Capture the cell that displays the provided text and extract its (X, Y) central coordinate. 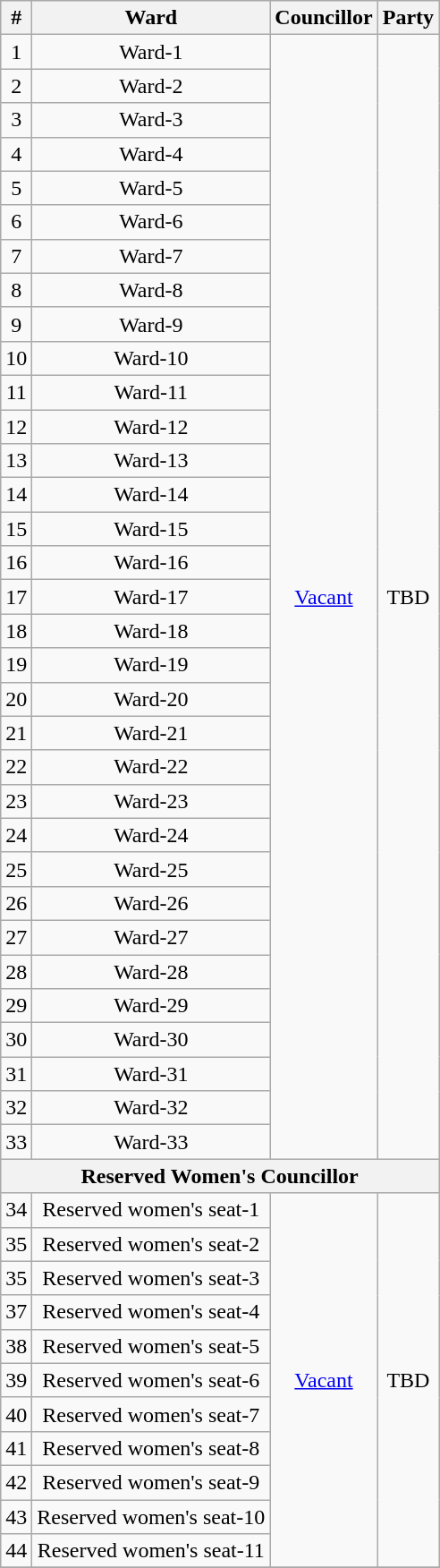
22 (16, 767)
Ward-17 (151, 597)
Ward-29 (151, 1006)
18 (16, 631)
16 (16, 563)
4 (16, 154)
Ward-4 (151, 154)
Ward-3 (151, 120)
Ward-7 (151, 256)
Ward-19 (151, 665)
Ward-12 (151, 427)
Reserved Women's Councillor (220, 1176)
Ward-18 (151, 631)
Reserved women's seat-9 (151, 1482)
Ward-30 (151, 1040)
# (16, 18)
29 (16, 1006)
Reserved women's seat-3 (151, 1278)
23 (16, 801)
Ward-22 (151, 767)
31 (16, 1074)
30 (16, 1040)
Ward-15 (151, 529)
19 (16, 665)
37 (16, 1312)
42 (16, 1482)
24 (16, 835)
44 (16, 1551)
15 (16, 529)
7 (16, 256)
Ward (151, 18)
33 (16, 1142)
Ward-33 (151, 1142)
Reserved women's seat-6 (151, 1380)
Ward-6 (151, 222)
Ward-20 (151, 699)
10 (16, 358)
Party (408, 18)
Ward-2 (151, 86)
Ward-1 (151, 52)
8 (16, 290)
38 (16, 1346)
11 (16, 392)
Ward-26 (151, 903)
Ward-9 (151, 324)
Ward-23 (151, 801)
Ward-11 (151, 392)
Reserved women's seat-4 (151, 1312)
9 (16, 324)
41 (16, 1448)
Ward-31 (151, 1074)
Ward-28 (151, 971)
2 (16, 86)
Ward-14 (151, 495)
Reserved women's seat-8 (151, 1448)
Ward-8 (151, 290)
14 (16, 495)
27 (16, 937)
25 (16, 869)
32 (16, 1108)
21 (16, 733)
34 (16, 1210)
28 (16, 971)
43 (16, 1517)
26 (16, 903)
Ward-13 (151, 461)
Councillor (324, 18)
3 (16, 120)
Ward-32 (151, 1108)
Reserved women's seat-5 (151, 1346)
6 (16, 222)
Ward-5 (151, 188)
Ward-24 (151, 835)
12 (16, 427)
20 (16, 699)
Ward-25 (151, 869)
39 (16, 1380)
Reserved women's seat-7 (151, 1414)
17 (16, 597)
Reserved women's seat-1 (151, 1210)
Ward-27 (151, 937)
Ward-16 (151, 563)
13 (16, 461)
Ward-10 (151, 358)
Reserved women's seat-11 (151, 1551)
Reserved women's seat-10 (151, 1517)
Reserved women's seat-2 (151, 1244)
1 (16, 52)
Ward-21 (151, 733)
40 (16, 1414)
5 (16, 188)
